Determine the [x, y] coordinate at the center of the cell enclosing the given text.  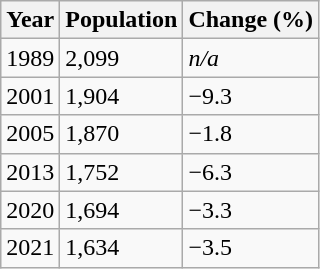
−9.3 [251, 96]
−1.8 [251, 134]
−3.5 [251, 248]
Year [30, 20]
2,099 [122, 58]
Population [122, 20]
n/a [251, 58]
1989 [30, 58]
1,752 [122, 172]
1,870 [122, 134]
2001 [30, 96]
Change (%) [251, 20]
2005 [30, 134]
1,904 [122, 96]
2013 [30, 172]
2020 [30, 210]
2021 [30, 248]
−6.3 [251, 172]
−3.3 [251, 210]
1,694 [122, 210]
1,634 [122, 248]
